For the text-containing cell, return its midpoint in [x, y] coordinate format. 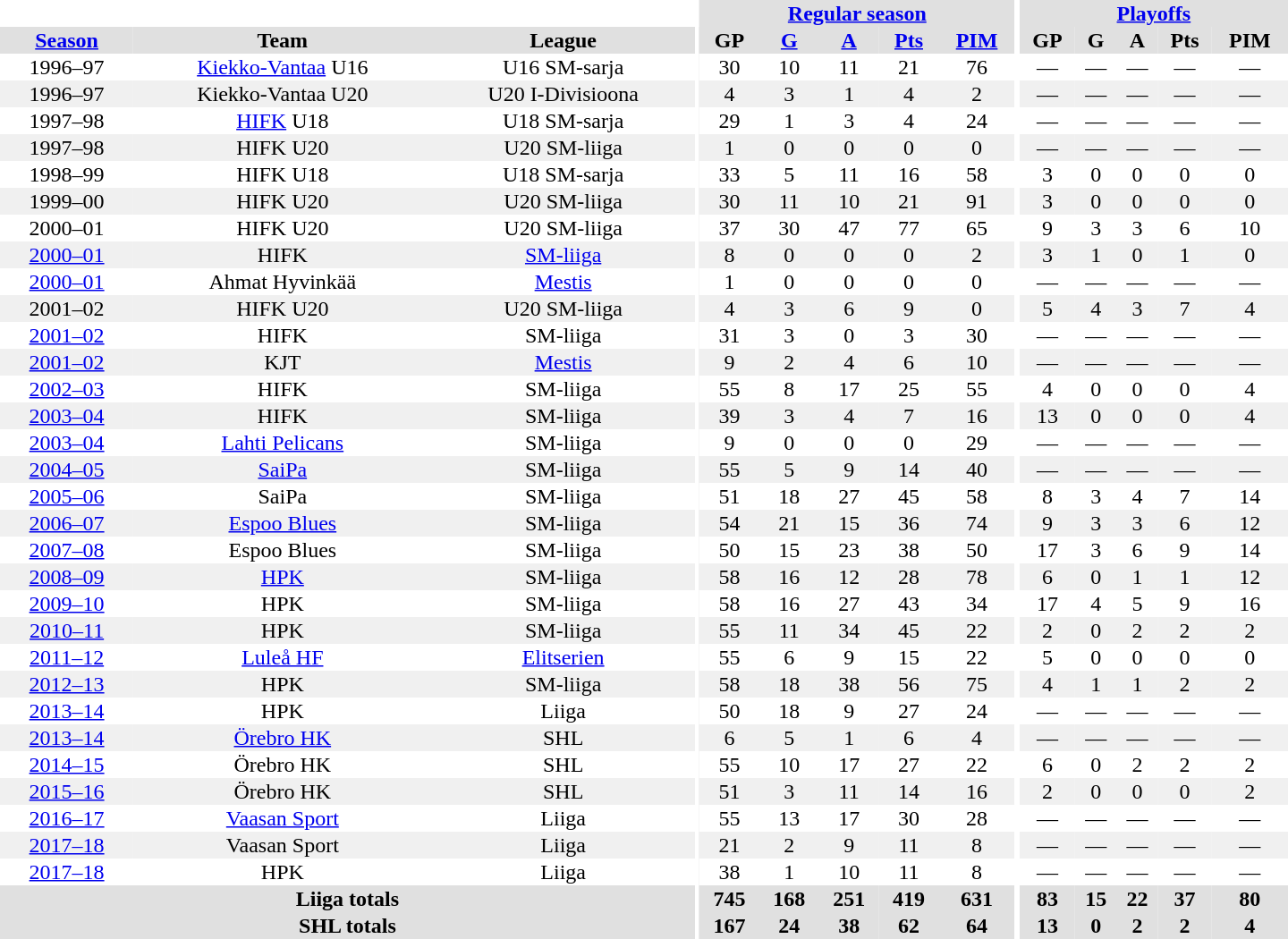
631 [977, 899]
36 [909, 523]
62 [909, 926]
83 [1047, 899]
2010–11 [66, 630]
SHL totals [347, 926]
91 [977, 201]
75 [977, 684]
Team [283, 40]
2002–03 [66, 389]
65 [977, 228]
Liiga totals [347, 899]
168 [789, 899]
251 [850, 899]
40 [977, 469]
2014–15 [66, 765]
2006–07 [66, 523]
43 [909, 604]
23 [850, 550]
Kiekko-Vantaa U20 [283, 94]
33 [730, 174]
2007–08 [66, 550]
1999–00 [66, 201]
League [563, 40]
2009–10 [66, 604]
78 [977, 577]
2004–05 [66, 469]
Luleå HF [283, 657]
2012–13 [66, 684]
Lahti Pelicans [283, 443]
31 [730, 335]
Playoffs [1154, 13]
39 [730, 416]
2011–12 [66, 657]
Elitserien [563, 657]
Ahmat Hyvinkää [283, 282]
167 [730, 926]
2016–17 [66, 818]
64 [977, 926]
KJT [283, 362]
419 [909, 899]
74 [977, 523]
Regular season [857, 13]
77 [909, 228]
80 [1250, 899]
2008–09 [66, 577]
U20 I-Divisioona [563, 94]
47 [850, 228]
1998–99 [66, 174]
56 [909, 684]
2015–16 [66, 791]
54 [730, 523]
745 [730, 899]
Kiekko-Vantaa U16 [283, 67]
2005–06 [66, 496]
U16 SM-sarja [563, 67]
Season [66, 40]
25 [909, 389]
76 [977, 67]
